Output the (X, Y) coordinate of the center of the cell containing the given text.  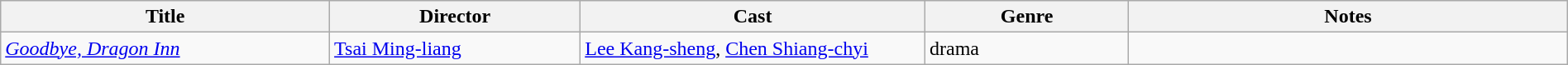
Director (455, 17)
Title (165, 17)
Genre (1026, 17)
drama (1026, 48)
Lee Kang-sheng, Chen Shiang-chyi (753, 48)
Goodbye, Dragon Inn (165, 48)
Tsai Ming-liang (455, 48)
Notes (1348, 17)
Cast (753, 17)
